Detect which cell encompasses the target text, then output its [x, y] center coordinate. 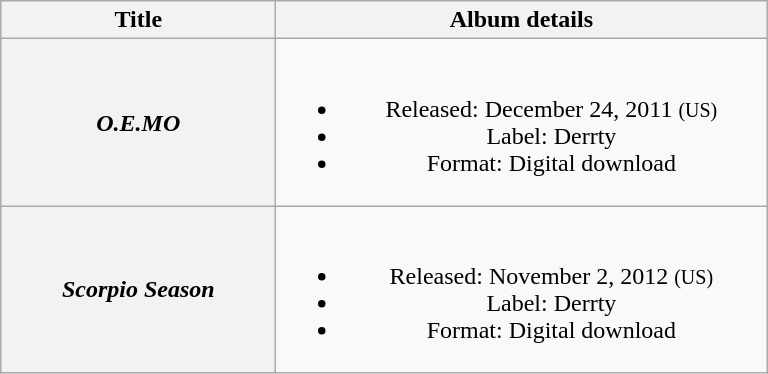
Released: November 2, 2012 (US)Label: DerrtyFormat: Digital download [522, 290]
Scorpio Season [138, 290]
Title [138, 20]
Album details [522, 20]
Released: December 24, 2011 (US)Label: DerrtyFormat: Digital download [522, 122]
O.E.MO [138, 122]
